Scan for the cell matching the given text and deliver its (x, y) coordinate at center. 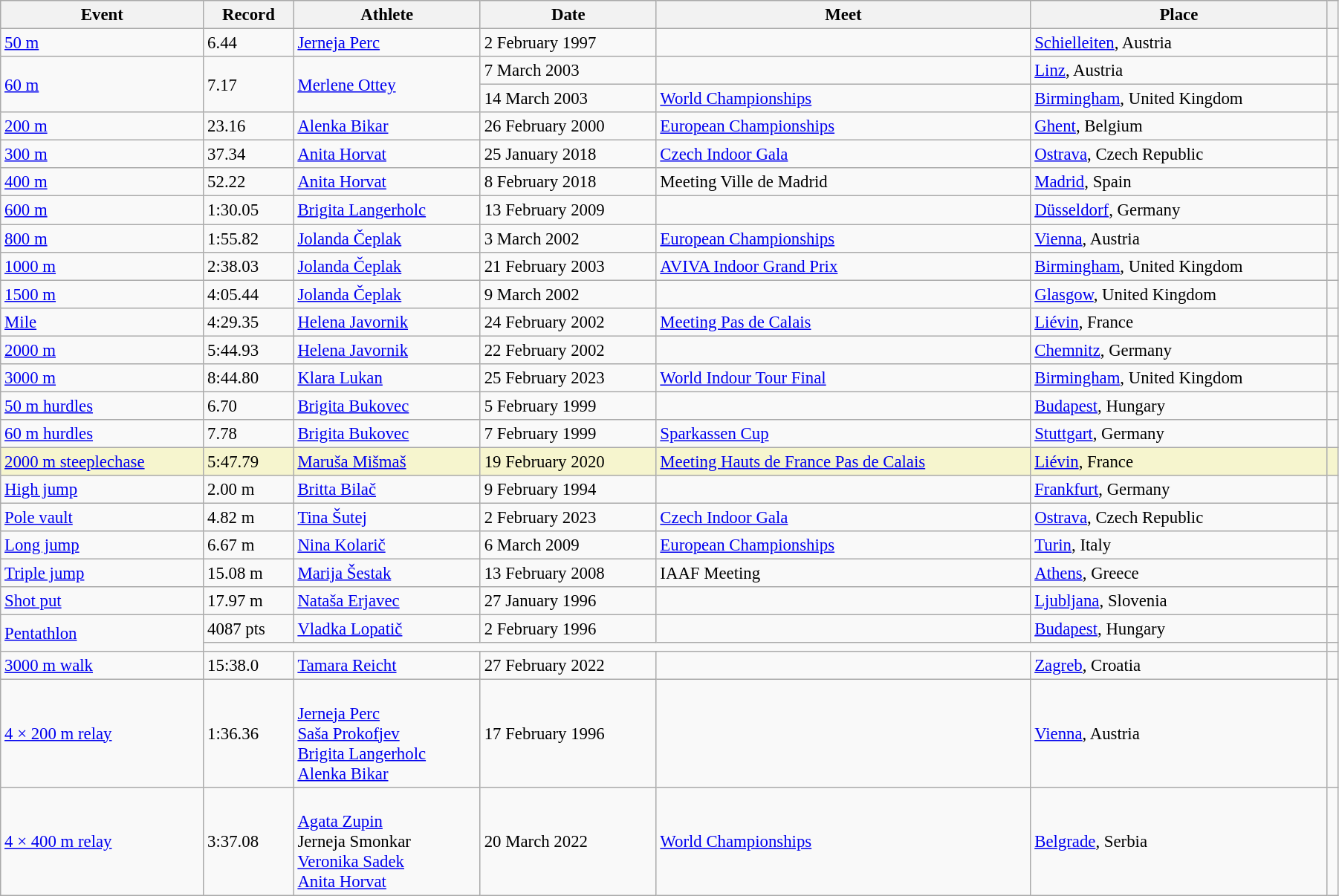
Ljubljana, Slovenia (1178, 601)
3 March 2002 (568, 238)
Meeting Ville de Madrid (843, 182)
24 February 2002 (568, 322)
Zagreb, Croatia (1178, 665)
21 February 2003 (568, 266)
Belgrade, Serbia (1178, 841)
2 February 2023 (568, 518)
World Indour Tour Final (843, 378)
3000 m walk (103, 665)
Athlete (386, 15)
3000 m (103, 378)
60 m hurdles (103, 434)
Nataša Erjavec (386, 601)
AVIVA Indoor Grand Prix (843, 266)
4087 pts (248, 629)
1:55.82 (248, 238)
Long jump (103, 545)
Pole vault (103, 518)
25 January 2018 (568, 155)
26 February 2000 (568, 126)
15.08 m (248, 574)
1:36.36 (248, 733)
2000 m steeplechase (103, 461)
27 January 1996 (568, 601)
4.82 m (248, 518)
5 February 1999 (568, 406)
25 February 2023 (568, 378)
4 × 200 m relay (103, 733)
6.44 (248, 43)
Shot put (103, 601)
Tamara Reicht (386, 665)
Klara Lukan (386, 378)
Glasgow, United Kingdom (1178, 294)
2 February 1996 (568, 629)
Vladka Lopatič (386, 629)
800 m (103, 238)
7 March 2003 (568, 71)
Athens, Greece (1178, 574)
3:37.08 (248, 841)
1500 m (103, 294)
52.22 (248, 182)
37.34 (248, 155)
Event (103, 15)
Meeting Pas de Calais (843, 322)
2:38.03 (248, 266)
1000 m (103, 266)
4:05.44 (248, 294)
17.97 m (248, 601)
Frankfurt, Germany (1178, 490)
4 × 400 m relay (103, 841)
4:29.35 (248, 322)
14 March 2003 (568, 99)
19 February 2020 (568, 461)
Merlene Ottey (386, 85)
8 February 2018 (568, 182)
Record (248, 15)
Düsseldorf, Germany (1178, 210)
13 February 2009 (568, 210)
2 February 1997 (568, 43)
Place (1178, 15)
5:44.93 (248, 350)
Maruša Mišmaš (386, 461)
7 February 1999 (568, 434)
Meeting Hauts de France Pas de Calais (843, 461)
7.17 (248, 85)
60 m (103, 85)
Agata ZupinJerneja SmonkarVeronika SadekAnita Horvat (386, 841)
50 m hurdles (103, 406)
Ghent, Belgium (1178, 126)
9 March 2002 (568, 294)
200 m (103, 126)
Jerneja PercSaša ProkofjevBrigita LangerholcAlenka Bikar (386, 733)
6 March 2009 (568, 545)
600 m (103, 210)
8:44.80 (248, 378)
20 March 2022 (568, 841)
27 February 2022 (568, 665)
2.00 m (248, 490)
300 m (103, 155)
Jerneja Perc (386, 43)
15:38.0 (248, 665)
17 February 1996 (568, 733)
Brigita Langerholc (386, 210)
Turin, Italy (1178, 545)
Nina Kolarič (386, 545)
Stuttgart, Germany (1178, 434)
23.16 (248, 126)
Britta Bilač (386, 490)
6.70 (248, 406)
Mile (103, 322)
Pentathlon (103, 633)
Tina Šutej (386, 518)
400 m (103, 182)
13 February 2008 (568, 574)
Date (568, 15)
Schielleiten, Austria (1178, 43)
Marija Šestak (386, 574)
9 February 1994 (568, 490)
6.67 m (248, 545)
Sparkassen Cup (843, 434)
Madrid, Spain (1178, 182)
Linz, Austria (1178, 71)
Alenka Bikar (386, 126)
High jump (103, 490)
2000 m (103, 350)
50 m (103, 43)
Triple jump (103, 574)
Meet (843, 15)
7.78 (248, 434)
IAAF Meeting (843, 574)
1:30.05 (248, 210)
5:47.79 (248, 461)
22 February 2002 (568, 350)
Chemnitz, Germany (1178, 350)
